Locate the cell with the specified text and output its (X, Y) center coordinate. 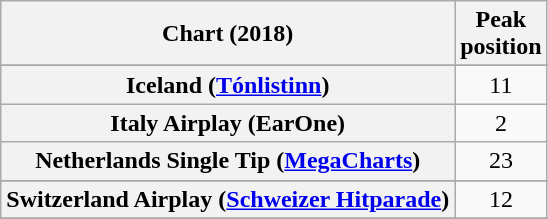
Iceland (Tónlistinn) (228, 85)
12 (501, 199)
2 (501, 123)
11 (501, 85)
Italy Airplay (EarOne) (228, 123)
Netherlands Single Tip (MegaCharts) (228, 161)
Switzerland Airplay (Schweizer Hitparade) (228, 199)
Peakposition (501, 34)
Chart (2018) (228, 34)
23 (501, 161)
